Find where the given text appears and provide that cell's center as (X, Y) coordinate. 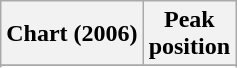
Chart (2006) (72, 34)
Peakposition (189, 34)
